Detect which cell encompasses the target text, then output its [x, y] center coordinate. 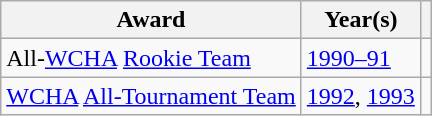
Award [152, 20]
1990–91 [360, 58]
All-WCHA Rookie Team [152, 58]
WCHA All-Tournament Team [152, 96]
1992, 1993 [360, 96]
Year(s) [360, 20]
